Identify which cell holds the provided text, then report its (x, y) central coordinate. 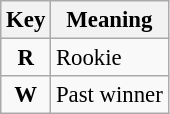
Past winner (110, 95)
Rookie (110, 58)
W (26, 95)
Key (26, 20)
Meaning (110, 20)
R (26, 58)
